Identify which cell holds the provided text, then report its (x, y) central coordinate. 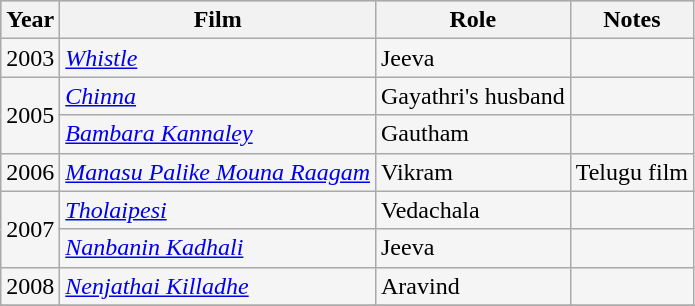
2005 (30, 115)
Year (30, 20)
Telugu film (632, 172)
Tholaipesi (218, 210)
Film (218, 20)
Whistle (218, 58)
2008 (30, 286)
Bambara Kannaley (218, 134)
Nenjathai Killadhe (218, 286)
2007 (30, 229)
2006 (30, 172)
Nanbanin Kadhali (218, 248)
Role (472, 20)
Manasu Palike Mouna Raagam (218, 172)
Chinna (218, 96)
2003 (30, 58)
Notes (632, 20)
Vikram (472, 172)
Vedachala (472, 210)
Gautham (472, 134)
Aravind (472, 286)
Gayathri's husband (472, 96)
